Pinpoint the cell where the given text exists, returning its [x, y] midpoint coordinate. 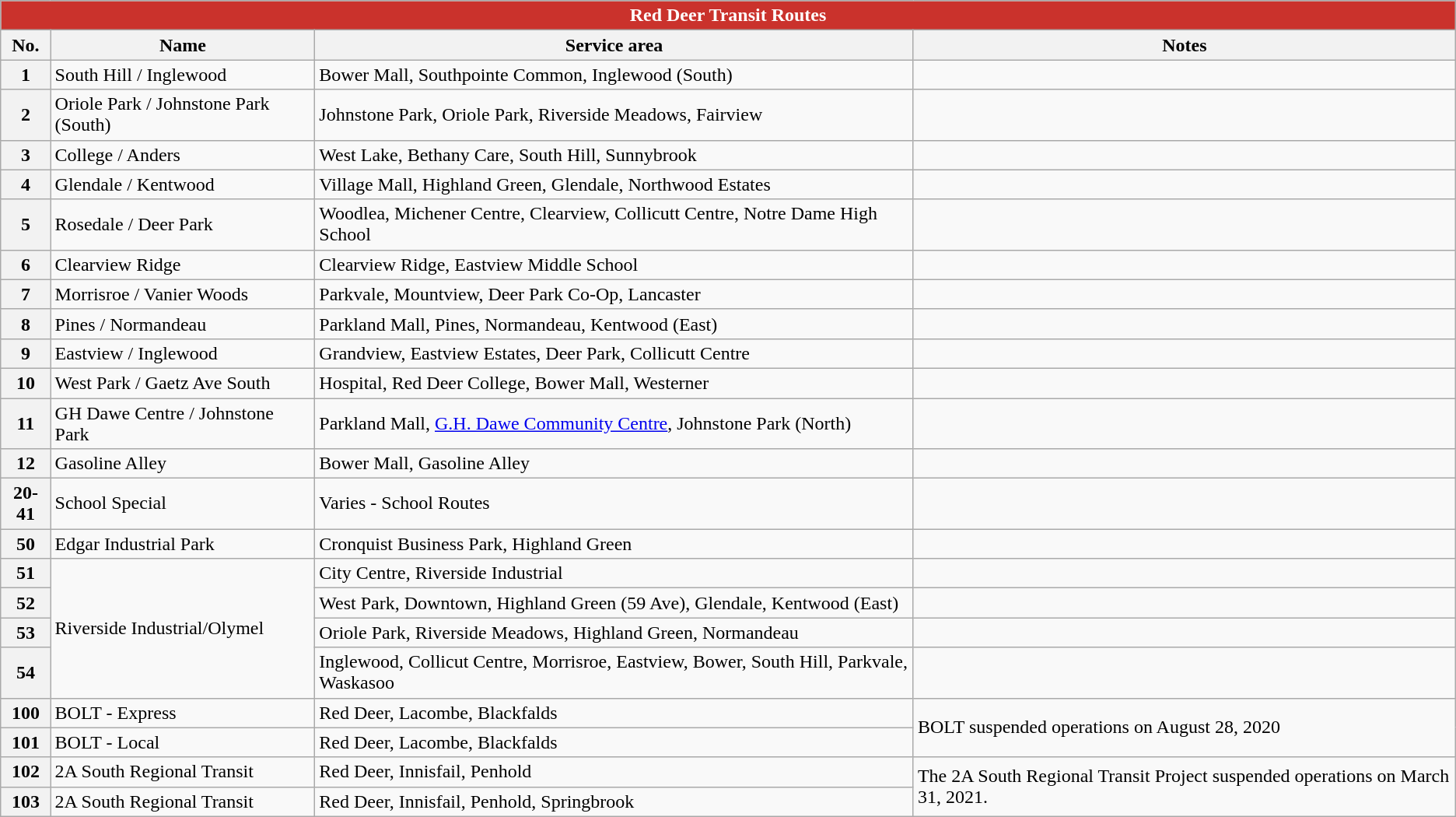
8 [26, 324]
Service area [614, 45]
9 [26, 353]
School Special [183, 504]
5 [26, 224]
Rosedale / Deer Park [183, 224]
GH Dawe Centre / Johnstone Park [183, 423]
Eastview / Inglewood [183, 353]
Red Deer, Innisfail, Penhold [614, 772]
West Lake, Bethany Care, South Hill, Sunnybrook [614, 155]
Bower Mall, Gasoline Alley [614, 464]
2 [26, 115]
103 [26, 801]
Morrisroe / Vanier Woods [183, 294]
6 [26, 265]
100 [26, 713]
54 [26, 672]
Clearview Ridge, Eastview Middle School [614, 265]
Bower Mall, Southpointe Common, Inglewood (South) [614, 75]
Parkvale, Mountview, Deer Park Co-Op, Lancaster [614, 294]
Inglewood, Collicut Centre, Morrisroe, Eastview, Bower, South Hill, Parkvale, Waskasoo [614, 672]
The 2A South Regional Transit Project suspended operations on March 31, 2021. [1184, 787]
10 [26, 383]
Woodlea, Michener Centre, Clearview, Collicutt Centre, Notre Dame High School [614, 224]
BOLT - Express [183, 713]
BOLT suspended operations on August 28, 2020 [1184, 728]
Red Deer, Innisfail, Penhold, Springbrook [614, 801]
50 [26, 544]
Pines / Normandeau [183, 324]
Glendale / Kentwood [183, 184]
Riverside Industrial/Olymel [183, 629]
3 [26, 155]
Oriole Park, Riverside Meadows, Highland Green, Normandeau [614, 633]
Parkland Mall, G.H. Dawe Community Centre, Johnstone Park (North) [614, 423]
West Park, Downtown, Highland Green (59 Ave), Glendale, Kentwood (East) [614, 603]
101 [26, 742]
52 [26, 603]
4 [26, 184]
Cronquist Business Park, Highland Green [614, 544]
Grandview, Eastview Estates, Deer Park, Collicutt Centre [614, 353]
Clearview Ridge [183, 265]
Varies - School Routes [614, 504]
Hospital, Red Deer College, Bower Mall, Westerner [614, 383]
Gasoline Alley [183, 464]
Edgar Industrial Park [183, 544]
BOLT - Local [183, 742]
Oriole Park / Johnstone Park (South) [183, 115]
South Hill / Inglewood [183, 75]
51 [26, 573]
Village Mall, Highland Green, Glendale, Northwood Estates [614, 184]
Johnstone Park, Oriole Park, Riverside Meadows, Fairview [614, 115]
1 [26, 75]
12 [26, 464]
20-41 [26, 504]
West Park / Gaetz Ave South [183, 383]
102 [26, 772]
11 [26, 423]
Parkland Mall, Pines, Normandeau, Kentwood (East) [614, 324]
City Centre, Riverside Industrial [614, 573]
53 [26, 633]
No. [26, 45]
Name [183, 45]
College / Anders [183, 155]
Red Deer Transit Routes [728, 16]
Notes [1184, 45]
7 [26, 294]
